Output the [X, Y] coordinate of the center of the cell containing the given text.  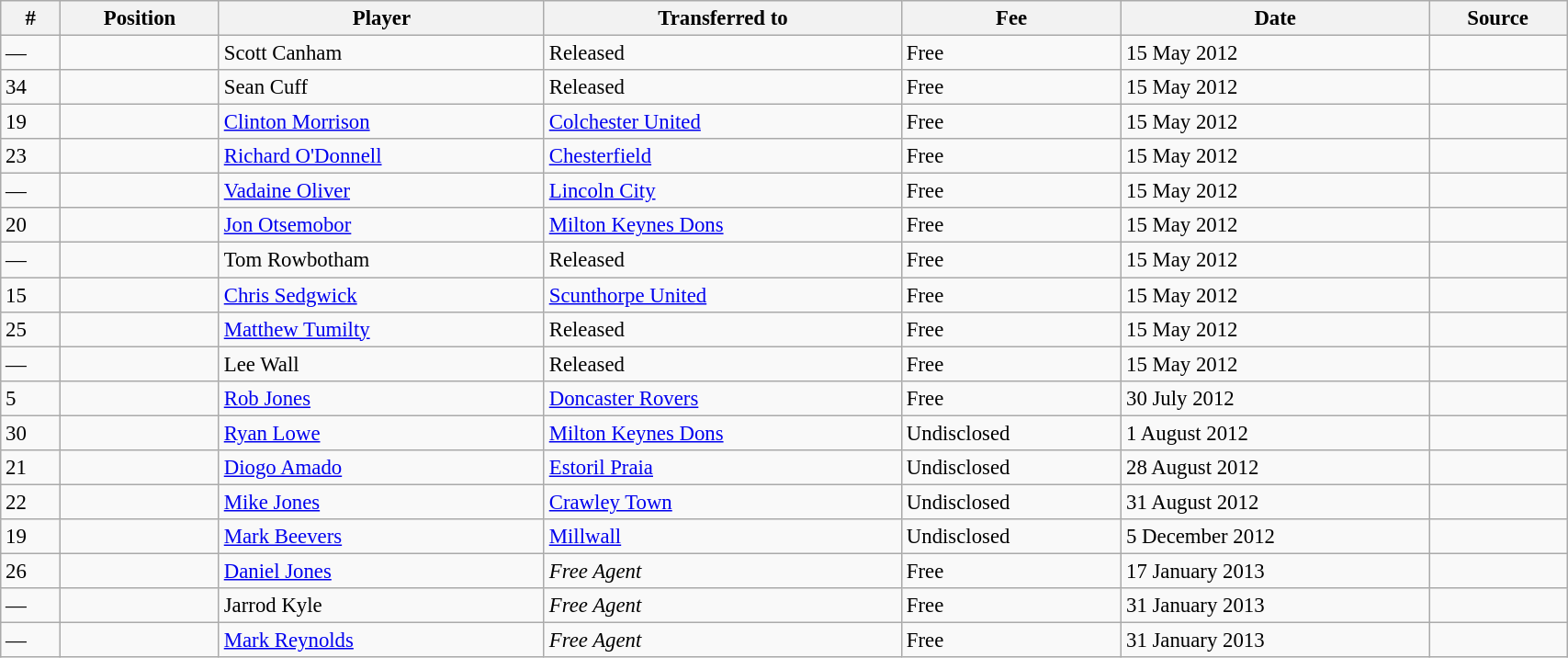
22 [31, 502]
34 [31, 87]
Tom Rowbotham [381, 260]
20 [31, 225]
30 [31, 433]
Colchester United [722, 122]
Transferred to [722, 18]
Vadaine Oliver [381, 191]
Clinton Morrison [381, 122]
Millwall [722, 537]
Source [1498, 18]
Mike Jones [381, 502]
Chris Sedgwick [381, 295]
15 [31, 295]
Mark Beevers [381, 537]
Jon Otsemobor [381, 225]
30 July 2012 [1275, 398]
Position [140, 18]
Estoril Praia [722, 468]
Date [1275, 18]
17 January 2013 [1275, 571]
Jarrod Kyle [381, 606]
Daniel Jones [381, 571]
1 August 2012 [1275, 433]
26 [31, 571]
21 [31, 468]
Crawley Town [722, 502]
5 [31, 398]
25 [31, 329]
Doncaster Rovers [722, 398]
Fee [1010, 18]
Richard O'Donnell [381, 156]
Player [381, 18]
Chesterfield [722, 156]
Mark Reynolds [381, 641]
Diogo Amado [381, 468]
Lincoln City [722, 191]
31 August 2012 [1275, 502]
28 August 2012 [1275, 468]
Ryan Lowe [381, 433]
Scunthorpe United [722, 295]
Scott Canham [381, 53]
Lee Wall [381, 364]
23 [31, 156]
Matthew Tumilty [381, 329]
Sean Cuff [381, 87]
# [31, 18]
Rob Jones [381, 398]
5 December 2012 [1275, 537]
